Determine the [x, y] coordinate at the center of the cell enclosing the given text.  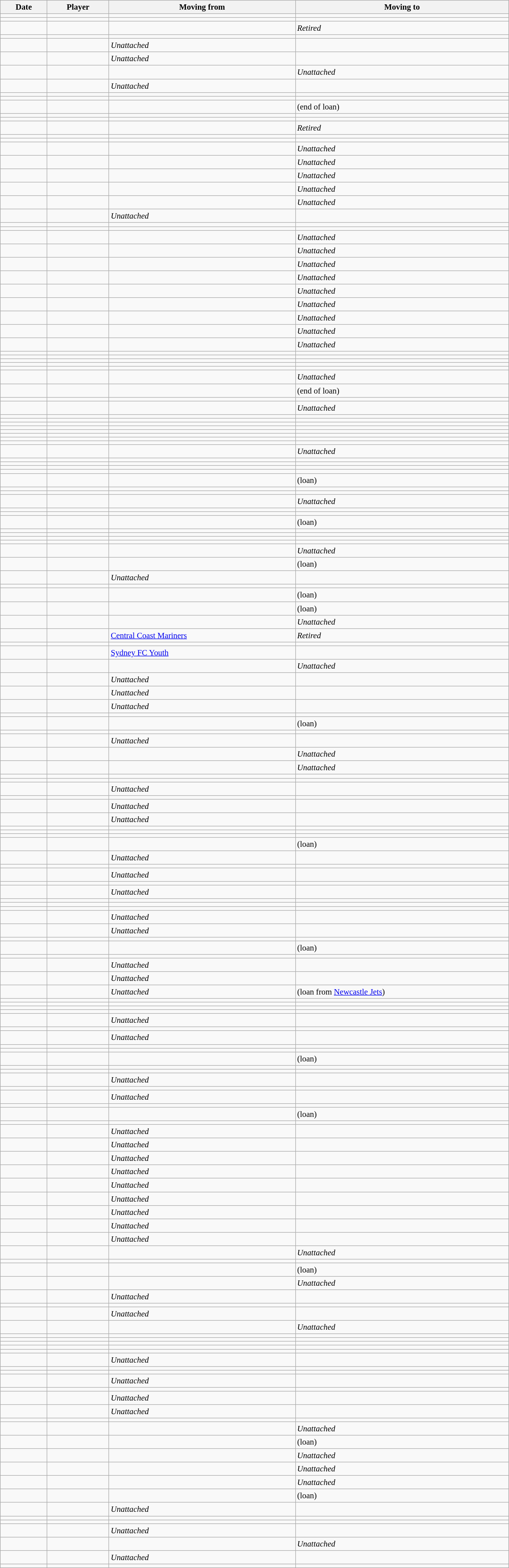
Moving to [402, 7]
Central Coast Mariners [202, 635]
Moving from [202, 7]
Date [24, 7]
Sydney FC Youth [202, 653]
(loan from Newcastle Jets) [402, 992]
Player [78, 7]
